Return the [x, y] coordinate for the center point of the cell that contains the specified text.  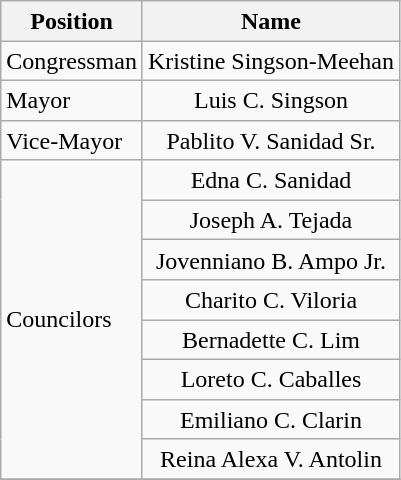
Edna C. Sanidad [270, 180]
Congressman [72, 61]
Councilors [72, 320]
Mayor [72, 100]
Kristine Singson-Meehan [270, 61]
Position [72, 21]
Pablito V. Sanidad Sr. [270, 140]
Vice-Mayor [72, 140]
Jovenniano B. Ampo Jr. [270, 260]
Charito C. Viloria [270, 300]
Loreto C. Caballes [270, 379]
Luis C. Singson [270, 100]
Reina Alexa V. Antolin [270, 459]
Emiliano C. Clarin [270, 419]
Joseph A. Tejada [270, 220]
Name [270, 21]
Bernadette C. Lim [270, 340]
